Find where the given text appears and provide that cell's center as (X, Y) coordinate. 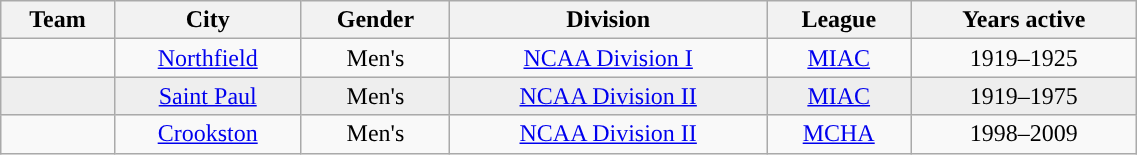
Gender (376, 20)
1919–1925 (1024, 58)
Division (608, 20)
Saint Paul (208, 96)
1998–2009 (1024, 134)
Years active (1024, 20)
MCHA (839, 134)
Crookston (208, 134)
Team (58, 20)
League (839, 20)
1919–1975 (1024, 96)
NCAA Division I (608, 58)
Northfield (208, 58)
City (208, 20)
